Extract the [x, y] coordinate from the center of the cell holding the provided text.  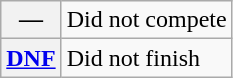
Did not finish [146, 58]
Did not compete [146, 20]
— [31, 20]
DNF [31, 58]
